From the cell containing the given text, extract its center point as (x, y) coordinate. 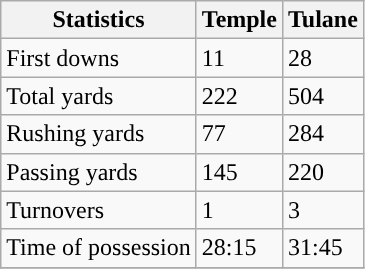
Total yards (99, 96)
284 (322, 134)
1 (239, 210)
77 (239, 134)
Temple (239, 20)
Time of possession (99, 248)
3 (322, 210)
Turnovers (99, 210)
Tulane (322, 20)
220 (322, 172)
Statistics (99, 20)
222 (239, 96)
31:45 (322, 248)
First downs (99, 58)
Passing yards (99, 172)
28:15 (239, 248)
11 (239, 58)
145 (239, 172)
28 (322, 58)
Rushing yards (99, 134)
504 (322, 96)
